Determine the (x, y) coordinate at the center of the cell enclosing the given text.  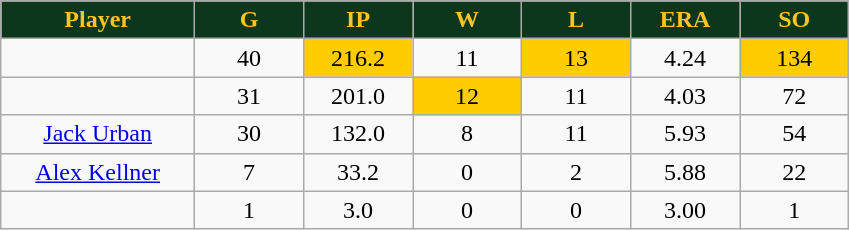
Alex Kellner (98, 172)
5.93 (686, 134)
72 (794, 96)
4.24 (686, 58)
G (250, 20)
2 (576, 172)
40 (250, 58)
216.2 (358, 58)
132.0 (358, 134)
33.2 (358, 172)
Jack Urban (98, 134)
ERA (686, 20)
12 (468, 96)
13 (576, 58)
Player (98, 20)
L (576, 20)
54 (794, 134)
134 (794, 58)
W (468, 20)
7 (250, 172)
30 (250, 134)
SO (794, 20)
3.0 (358, 210)
8 (468, 134)
5.88 (686, 172)
4.03 (686, 96)
201.0 (358, 96)
31 (250, 96)
3.00 (686, 210)
IP (358, 20)
22 (794, 172)
